Determine the (x, y) coordinate at the center of the cell enclosing the given text.  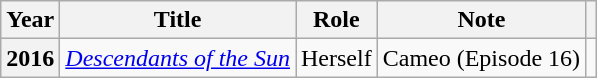
Year (30, 20)
Cameo (Episode 16) (481, 58)
Descendants of the Sun (178, 58)
Title (178, 20)
Herself (337, 58)
Note (481, 20)
Role (337, 20)
2016 (30, 58)
